Return the (x, y) coordinate for the center point of the cell that contains the specified text.  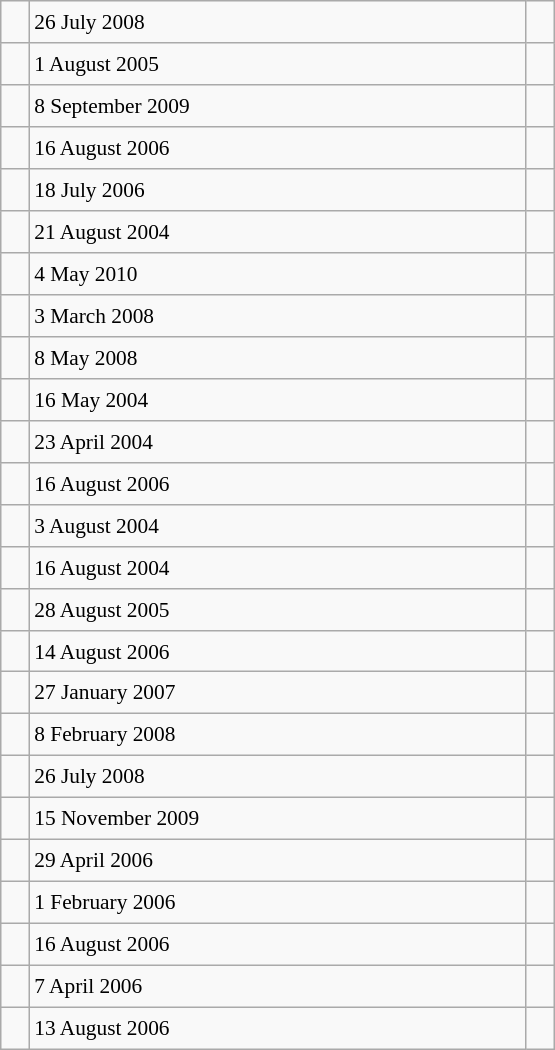
15 November 2009 (278, 819)
27 January 2007 (278, 693)
3 March 2008 (278, 316)
7 April 2006 (278, 986)
1 August 2005 (278, 64)
1 February 2006 (278, 903)
3 August 2004 (278, 525)
16 August 2004 (278, 567)
29 April 2006 (278, 861)
8 September 2009 (278, 106)
14 August 2006 (278, 651)
8 February 2008 (278, 735)
28 August 2005 (278, 609)
23 April 2004 (278, 441)
13 August 2006 (278, 1028)
8 May 2008 (278, 358)
18 July 2006 (278, 190)
16 May 2004 (278, 399)
21 August 2004 (278, 232)
4 May 2010 (278, 274)
